Find where the given text appears and provide that cell's center as [X, Y] coordinate. 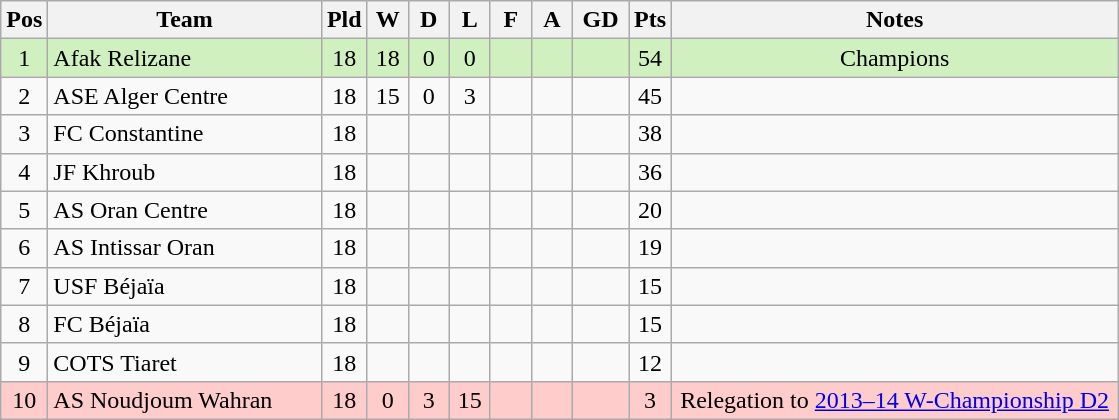
GD [600, 20]
Pos [24, 20]
7 [24, 286]
45 [650, 96]
FC Constantine [185, 134]
38 [650, 134]
A [552, 20]
W [388, 20]
AS Noudjoum Wahran [185, 400]
Relegation to 2013–14 W-Championship D2 [895, 400]
4 [24, 172]
20 [650, 210]
COTS Tiaret [185, 362]
Afak Relizane [185, 58]
54 [650, 58]
FC Béjaïa [185, 324]
8 [24, 324]
D [428, 20]
ASE Alger Centre [185, 96]
5 [24, 210]
USF Béjaïa [185, 286]
Pts [650, 20]
AS Intissar Oran [185, 248]
AS Oran Centre [185, 210]
Pld [344, 20]
10 [24, 400]
1 [24, 58]
19 [650, 248]
6 [24, 248]
JF Khroub [185, 172]
36 [650, 172]
L [470, 20]
Team [185, 20]
2 [24, 96]
Notes [895, 20]
12 [650, 362]
9 [24, 362]
Champions [895, 58]
F [510, 20]
